Provide the [X, Y] coordinate of the cell's center where the given text is located.  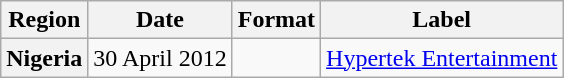
Hypertek Entertainment [442, 58]
Region [44, 20]
Label [442, 20]
Format [276, 20]
30 April 2012 [160, 58]
Nigeria [44, 58]
Date [160, 20]
